From the cell containing the given text, extract its center point as [x, y] coordinate. 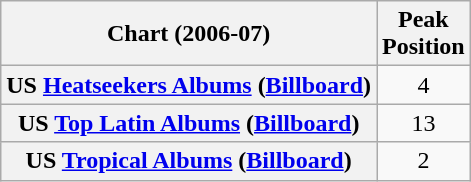
Peak Position [423, 34]
4 [423, 85]
Chart (2006-07) [189, 34]
13 [423, 123]
US Top Latin Albums (Billboard) [189, 123]
US Heatseekers Albums (Billboard) [189, 85]
2 [423, 161]
US Tropical Albums (Billboard) [189, 161]
